Identify which cell holds the provided text, then report its [x, y] central coordinate. 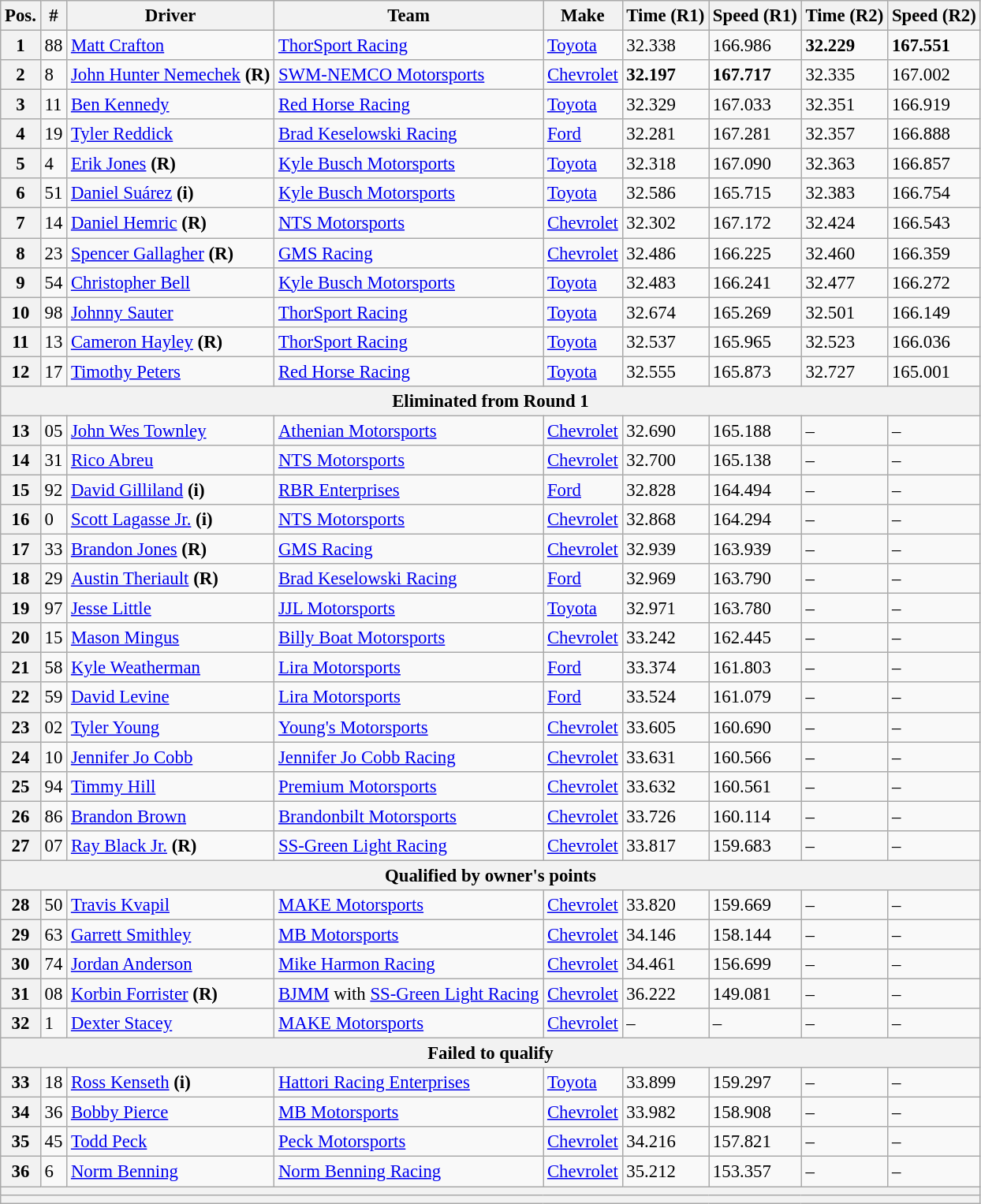
05 [54, 431]
32.460 [845, 253]
163.939 [755, 550]
35 [21, 1142]
Speed (R2) [934, 16]
Norm Benning Racing [408, 1172]
Johnny Sauter [170, 312]
34.216 [666, 1142]
26 [21, 816]
166.359 [934, 253]
BJMM with SS-Green Light Racing [408, 994]
Speed (R1) [755, 16]
32.363 [845, 164]
32.523 [845, 341]
165.873 [755, 371]
51 [54, 193]
32.969 [666, 579]
Young's Motorsports [408, 727]
Brandonbilt Motorsports [408, 816]
166.272 [934, 282]
165.715 [755, 193]
Time (R2) [845, 16]
24 [21, 757]
Rico Abreu [170, 460]
22 [21, 698]
59 [54, 698]
0 [54, 520]
32.486 [666, 253]
160.566 [755, 757]
166.888 [934, 134]
32.586 [666, 193]
John Wes Townley [170, 431]
32.501 [845, 312]
SWM-NEMCO Motorsports [408, 75]
33.605 [666, 727]
32 [21, 1023]
Christopher Bell [170, 282]
30 [21, 964]
Jordan Anderson [170, 964]
32.424 [845, 223]
Pos. [21, 16]
27 [21, 846]
02 [54, 727]
36.222 [666, 994]
Premium Motorsports [408, 786]
33.817 [666, 846]
35.212 [666, 1172]
Time (R1) [666, 16]
159.669 [755, 905]
33.632 [666, 786]
32.383 [845, 193]
164.294 [755, 520]
32.537 [666, 341]
Daniel Suárez (i) [170, 193]
25 [21, 786]
Travis Kvapil [170, 905]
33.631 [666, 757]
33.982 [666, 1113]
32.197 [666, 75]
Daniel Hemric (R) [170, 223]
Norm Benning [170, 1172]
166.241 [755, 282]
Peck Motorsports [408, 1142]
162.445 [755, 638]
Brandon Jones (R) [170, 550]
Tyler Reddick [170, 134]
153.357 [755, 1172]
45 [54, 1142]
166.036 [934, 341]
33.820 [666, 905]
92 [54, 490]
32.700 [666, 460]
Qualified by owner's points [490, 875]
32.229 [845, 46]
97 [54, 609]
161.079 [755, 698]
Jesse Little [170, 609]
Timmy Hill [170, 786]
Driver [170, 16]
Timothy Peters [170, 371]
156.699 [755, 964]
Erik Jones (R) [170, 164]
165.138 [755, 460]
167.717 [755, 75]
7 [21, 223]
167.002 [934, 75]
167.551 [934, 46]
159.683 [755, 846]
32.868 [666, 520]
32.483 [666, 282]
Tyler Young [170, 727]
Athenian Motorsports [408, 431]
158.908 [755, 1113]
34 [21, 1113]
Team [408, 16]
158.144 [755, 934]
Hattori Racing Enterprises [408, 1083]
Brandon Brown [170, 816]
# [54, 16]
Spencer Gallagher (R) [170, 253]
34.461 [666, 964]
163.790 [755, 579]
32.281 [666, 134]
50 [54, 905]
63 [54, 934]
3 [21, 105]
32.555 [666, 371]
166.149 [934, 312]
32.727 [845, 371]
163.780 [755, 609]
32.318 [666, 164]
Failed to qualify [490, 1053]
Matt Crafton [170, 46]
165.269 [755, 312]
Korbin Forrister (R) [170, 994]
167.090 [755, 164]
32.690 [666, 431]
32.351 [845, 105]
Mike Harmon Racing [408, 964]
32.338 [666, 46]
32.477 [845, 282]
160.114 [755, 816]
86 [54, 816]
Jennifer Jo Cobb [170, 757]
32.335 [845, 75]
157.821 [755, 1142]
165.001 [934, 371]
9 [21, 282]
David Gilliland (i) [170, 490]
32.302 [666, 223]
32.329 [666, 105]
David Levine [170, 698]
JJL Motorsports [408, 609]
32.939 [666, 550]
164.494 [755, 490]
165.188 [755, 431]
160.690 [755, 727]
Scott Lagasse Jr. (i) [170, 520]
58 [54, 668]
RBR Enterprises [408, 490]
166.543 [934, 223]
28 [21, 905]
33.899 [666, 1083]
161.803 [755, 668]
166.225 [755, 253]
Ray Black Jr. (R) [170, 846]
33.242 [666, 638]
Cameron Hayley (R) [170, 341]
149.081 [755, 994]
166.986 [755, 46]
88 [54, 46]
165.965 [755, 341]
159.297 [755, 1083]
54 [54, 282]
167.281 [755, 134]
20 [21, 638]
32.357 [845, 134]
166.857 [934, 164]
74 [54, 964]
Mason Mingus [170, 638]
32.674 [666, 312]
34.146 [666, 934]
08 [54, 994]
16 [21, 520]
33.374 [666, 668]
SS-Green Light Racing [408, 846]
Ben Kennedy [170, 105]
Ross Kenseth (i) [170, 1083]
12 [21, 371]
Kyle Weatherman [170, 668]
07 [54, 846]
Dexter Stacey [170, 1023]
John Hunter Nemechek (R) [170, 75]
32.971 [666, 609]
166.919 [934, 105]
33.524 [666, 698]
Austin Theriault (R) [170, 579]
33.726 [666, 816]
32.828 [666, 490]
Eliminated from Round 1 [490, 401]
Garrett Smithley [170, 934]
21 [21, 668]
94 [54, 786]
Todd Peck [170, 1142]
Billy Boat Motorsports [408, 638]
167.033 [755, 105]
98 [54, 312]
Make [583, 16]
166.754 [934, 193]
167.172 [755, 223]
160.561 [755, 786]
Jennifer Jo Cobb Racing [408, 757]
2 [21, 75]
Bobby Pierce [170, 1113]
5 [21, 164]
